For the text-containing cell, return its midpoint in [X, Y] coordinate format. 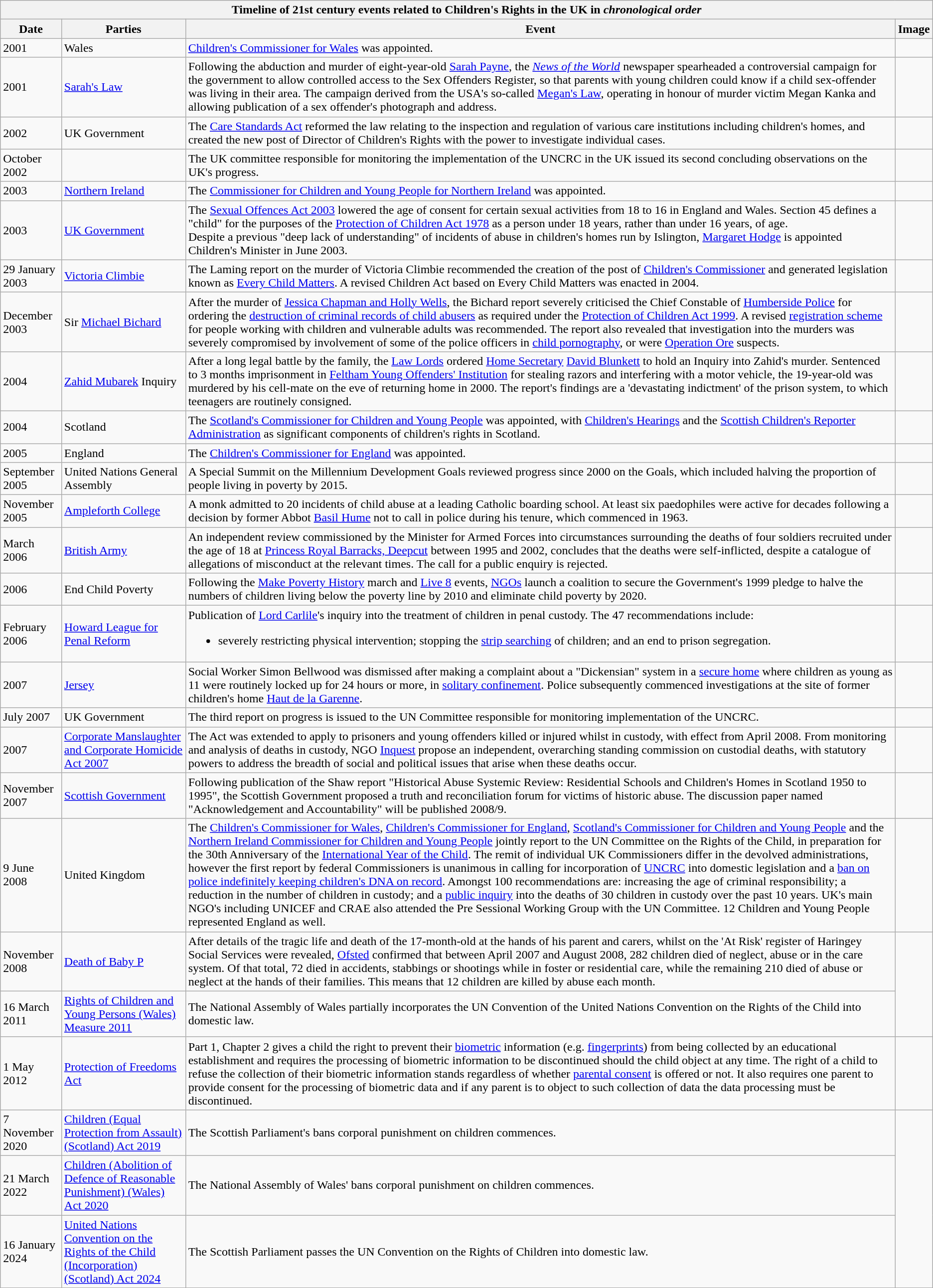
Jersey [124, 685]
British Army [124, 550]
Northern Ireland [124, 191]
The Scottish Parliament passes the UN Convention on the Rights of Children into domestic law. [540, 1252]
Howard League for Penal Reform [124, 634]
United Kingdom [124, 875]
Date [31, 29]
The Children's Commissioner for England was appointed. [540, 453]
November 2007 [31, 796]
December 2003 [31, 322]
Timeline of 21st century events related to Children's Rights in the UK in chronological order [466, 10]
1 May 2012 [31, 1073]
7 November 2020 [31, 1132]
2005 [31, 453]
16 January 2024 [31, 1252]
England [124, 453]
The UK committee responsible for monitoring the implementation of the UNCRC in the UK issued its second concluding observations on the UK's progress. [540, 165]
Scotland [124, 427]
February 2006 [31, 634]
Ampleforth College [124, 511]
The third report on progress is issued to the UN Committee responsible for monitoring implementation of the UNCRC. [540, 717]
Image [914, 29]
Scottish Government [124, 796]
The National Assembly of Wales' bans corporal punishment on children commences. [540, 1185]
July 2007 [31, 717]
The Scottish Parliament's bans corporal punishment on children commences. [540, 1132]
Children (Abolition of Defence of Reasonable Punishment) (Wales) Act 2020 [124, 1185]
Corporate Manslaughter and Corporate Homicide Act 2007 [124, 750]
Zahid Mubarek Inquiry [124, 381]
Death of Baby P [124, 961]
Parties [124, 29]
November 2005 [31, 511]
2006 [31, 589]
Rights of Children and Young Persons (Wales) Measure 2011 [124, 1014]
29 January 2003 [31, 276]
21 March 2022 [31, 1185]
2002 [31, 133]
United Nations Convention on the Rights of the Child (Incorporation) (Scotland) Act 2024 [124, 1252]
United Nations General Assembly [124, 479]
16 March 2011 [31, 1014]
9 June 2008 [31, 875]
Sarah's Law [124, 87]
Wales [124, 48]
September 2005 [31, 479]
End Child Poverty [124, 589]
Children's Commissioner for Wales was appointed. [540, 48]
October 2002 [31, 165]
March 2006 [31, 550]
November 2008 [31, 961]
Protection of Freedoms Act [124, 1073]
Victoria Climbie [124, 276]
The Commissioner for Children and Young People for Northern Ireland was appointed. [540, 191]
Children (Equal Protection from Assault) (Scotland) Act 2019 [124, 1132]
Sir Michael Bichard [124, 322]
Event [540, 29]
